Search for the cell housing the specified text and yield its (X, Y) center coordinate. 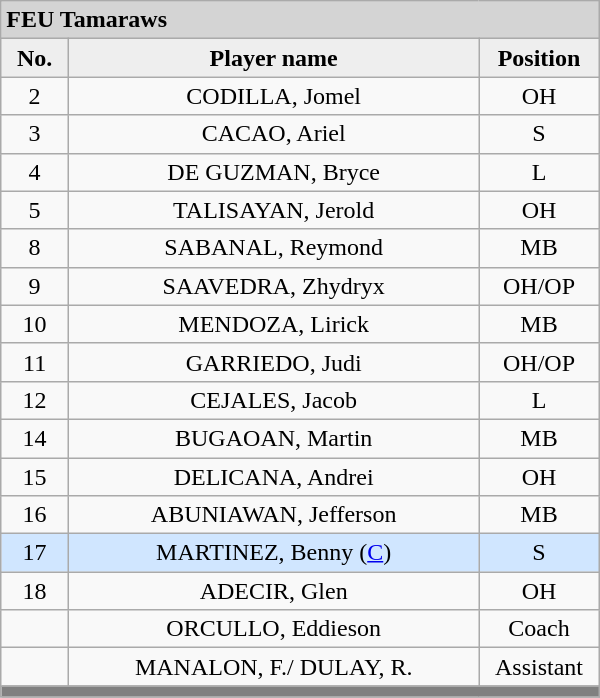
4 (35, 172)
2 (35, 96)
11 (35, 362)
CODILLA, Jomel (274, 96)
3 (35, 134)
ADECIR, Glen (274, 591)
8 (35, 248)
MANALON, F./ DULAY, R. (274, 667)
17 (35, 553)
FEU Tamaraws (300, 20)
DELICANA, Andrei (274, 477)
14 (35, 438)
10 (35, 324)
12 (35, 400)
18 (35, 591)
TALISAYAN, Jerold (274, 210)
CACAO, Ariel (274, 134)
Position (539, 58)
GARRIEDO, Judi (274, 362)
No. (35, 58)
MENDOZA, Lirick (274, 324)
Coach (539, 629)
ORCULLO, Eddieson (274, 629)
SABANAL, Reymond (274, 248)
15 (35, 477)
9 (35, 286)
DE GUZMAN, Bryce (274, 172)
CEJALES, Jacob (274, 400)
MARTINEZ, Benny (C) (274, 553)
BUGAOAN, Martin (274, 438)
SAAVEDRA, Zhydryx (274, 286)
16 (35, 515)
Assistant (539, 667)
ABUNIAWAN, Jefferson (274, 515)
Player name (274, 58)
5 (35, 210)
